Extract the (X, Y) coordinate from the center of the cell holding the provided text.  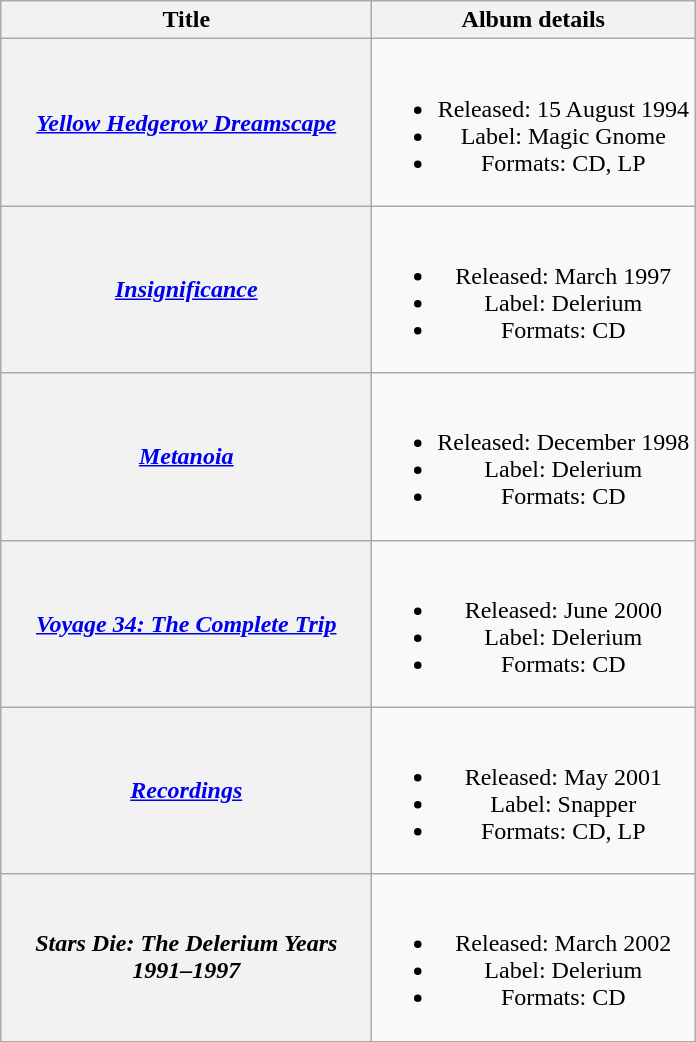
Released: May 2001Label: SnapperFormats: CD, LP (534, 790)
Album details (534, 20)
Released: March 1997Label: DeleriumFormats: CD (534, 290)
Yellow Hedgerow Dreamscape (186, 122)
Released: June 2000Label: DeleriumFormats: CD (534, 624)
Insignificance (186, 290)
Released: March 2002Label: DeleriumFormats: CD (534, 958)
Metanoia (186, 456)
Recordings (186, 790)
Stars Die: The Delerium Years 1991–1997 (186, 958)
Released: December 1998Label: DeleriumFormats: CD (534, 456)
Voyage 34: The Complete Trip (186, 624)
Title (186, 20)
Released: 15 August 1994Label: Magic GnomeFormats: CD, LP (534, 122)
